Locate the cell with the specified text and output its (x, y) center coordinate. 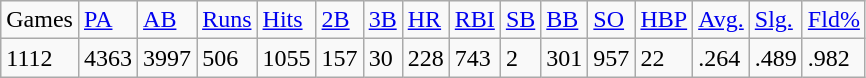
2B (340, 20)
1055 (286, 58)
BB (564, 20)
Fld% (834, 20)
2 (520, 58)
Hits (286, 20)
743 (474, 58)
Games (40, 20)
506 (227, 58)
30 (382, 58)
Runs (227, 20)
RBI (474, 20)
.489 (776, 58)
957 (612, 58)
3B (382, 20)
HR (426, 20)
301 (564, 58)
SB (520, 20)
228 (426, 58)
.264 (722, 58)
HBP (664, 20)
22 (664, 58)
AB (168, 20)
3997 (168, 58)
Avg. (722, 20)
SO (612, 20)
4363 (108, 58)
1112 (40, 58)
.982 (834, 58)
Slg. (776, 20)
157 (340, 58)
PA (108, 20)
